Search for the cell housing the specified text and yield its (X, Y) center coordinate. 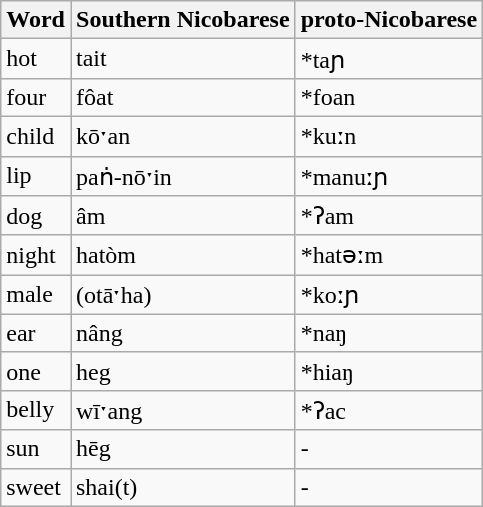
*manuːɲ (388, 176)
four (36, 97)
lip (36, 176)
kōˑan (182, 136)
*ʔac (388, 410)
dog (36, 216)
*taɲ (388, 59)
(otāˑha) (182, 295)
night (36, 255)
sweet (36, 487)
hot (36, 59)
*hiaŋ (388, 371)
Word (36, 20)
one (36, 371)
paṅ-nōˑin (182, 176)
*hatəːm (388, 255)
*naŋ (388, 333)
shai(t) (182, 487)
tait (182, 59)
belly (36, 410)
*foan (388, 97)
proto-Nicobarese (388, 20)
fôat (182, 97)
âm (182, 216)
nâng (182, 333)
hēg (182, 449)
male (36, 295)
Southern Nicobarese (182, 20)
wīˑang (182, 410)
*ʔam (388, 216)
child (36, 136)
*koːɲ (388, 295)
heg (182, 371)
ear (36, 333)
*kuːn (388, 136)
sun (36, 449)
hatòm (182, 255)
